For the text-containing cell, return its midpoint in (x, y) coordinate format. 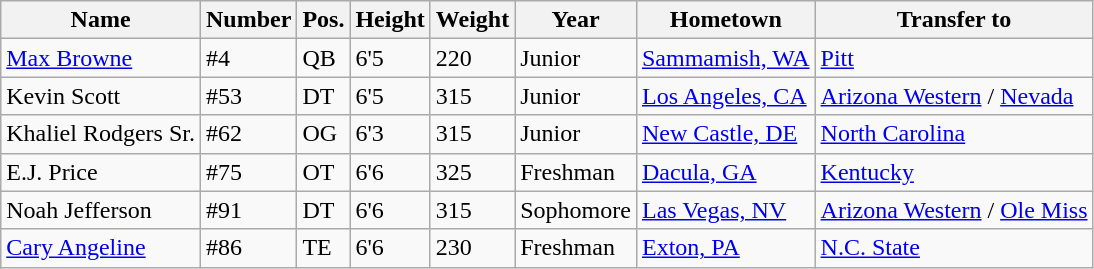
Sophomore (576, 210)
TE (324, 248)
Weight (472, 20)
OG (324, 134)
Hometown (726, 20)
#62 (248, 134)
Name (101, 20)
#53 (248, 96)
Sammamish, WA (726, 58)
Pitt (954, 58)
Cary Angeline (101, 248)
Height (390, 20)
Los Angeles, CA (726, 96)
6'3 (390, 134)
325 (472, 172)
N.C. State (954, 248)
QB (324, 58)
Dacula, GA (726, 172)
Kevin Scott (101, 96)
Khaliel Rodgers Sr. (101, 134)
Pos. (324, 20)
New Castle, DE (726, 134)
Max Browne (101, 58)
#86 (248, 248)
E.J. Price (101, 172)
#75 (248, 172)
#4 (248, 58)
230 (472, 248)
Las Vegas, NV (726, 210)
OT (324, 172)
220 (472, 58)
Number (248, 20)
Year (576, 20)
Arizona Western / Ole Miss (954, 210)
Noah Jefferson (101, 210)
Exton, PA (726, 248)
Kentucky (954, 172)
#91 (248, 210)
North Carolina (954, 134)
Arizona Western / Nevada (954, 96)
Transfer to (954, 20)
